Search for the cell housing the specified text and yield its (x, y) center coordinate. 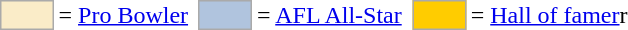
= Pro Bowler (124, 15)
= AFL All-Star (330, 15)
